Extract the (X, Y) coordinate from the center of the cell holding the provided text.  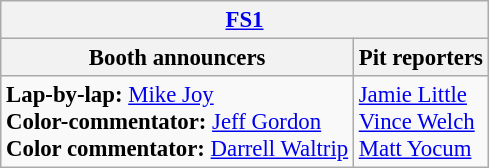
Jamie LittleVince WelchMatt Yocum (420, 122)
Booth announcers (178, 58)
Lap-by-lap: Mike JoyColor-commentator: Jeff GordonColor commentator: Darrell Waltrip (178, 122)
Pit reporters (420, 58)
FS1 (245, 20)
